Detect which cell encompasses the target text, then output its [x, y] center coordinate. 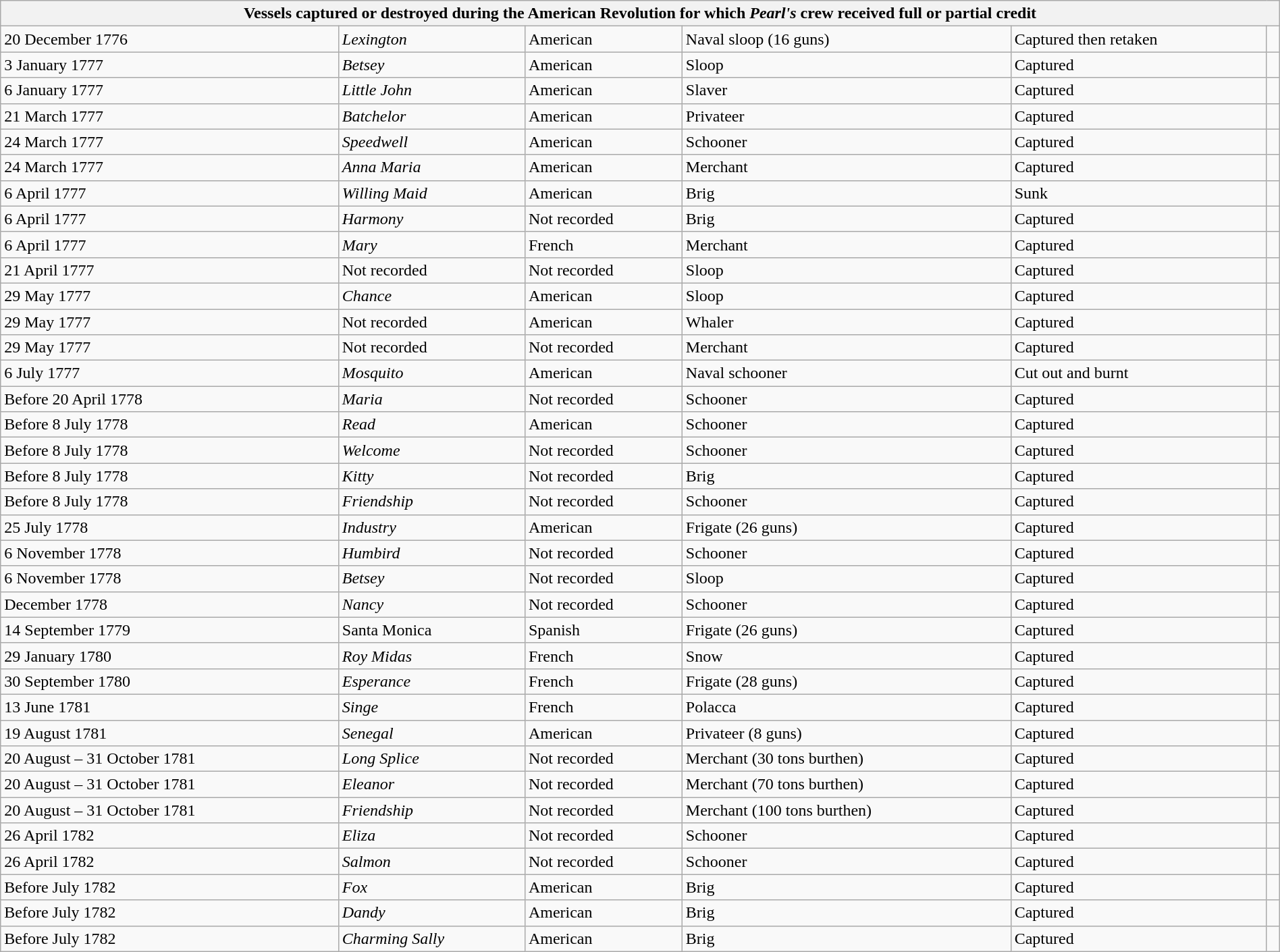
Slaver [847, 90]
Esperance [431, 681]
Merchant (70 tons burthen) [847, 785]
Willing Maid [431, 193]
Harmony [431, 219]
25 July 1778 [170, 527]
Lexington [431, 39]
Polacca [847, 707]
Privateer [847, 116]
Mosquito [431, 373]
Merchant (30 tons burthen) [847, 759]
Roy Midas [431, 656]
Sunk [1138, 193]
Privateer (8 guns) [847, 733]
Little John [431, 90]
Speedwell [431, 142]
Anna Maria [431, 167]
6 January 1777 [170, 90]
Snow [847, 656]
Before 20 April 1778 [170, 399]
Long Splice [431, 759]
Merchant (100 tons burthen) [847, 810]
Vessels captured or destroyed during the American Revolution for which Pearl's crew received full or partial credit [640, 14]
Naval sloop (16 guns) [847, 39]
Mary [431, 244]
3 January 1777 [170, 65]
Nancy [431, 604]
Fox [431, 887]
Spanish [604, 630]
Kitty [431, 476]
Salmon [431, 862]
Batchelor [431, 116]
21 March 1777 [170, 116]
Frigate (28 guns) [847, 681]
Eleanor [431, 785]
Chance [431, 296]
13 June 1781 [170, 707]
14 September 1779 [170, 630]
30 September 1780 [170, 681]
Industry [431, 527]
6 July 1777 [170, 373]
Captured then retaken [1138, 39]
Read [431, 425]
December 1778 [170, 604]
20 December 1776 [170, 39]
Dandy [431, 913]
Maria [431, 399]
Santa Monica [431, 630]
Eliza [431, 836]
Humbird [431, 553]
Cut out and burnt [1138, 373]
Singe [431, 707]
19 August 1781 [170, 733]
Charming Sally [431, 938]
Senegal [431, 733]
Welcome [431, 450]
Whaler [847, 322]
29 January 1780 [170, 656]
Naval schooner [847, 373]
21 April 1777 [170, 270]
